Pinpoint the cell where the given text exists, returning its [X, Y] midpoint coordinate. 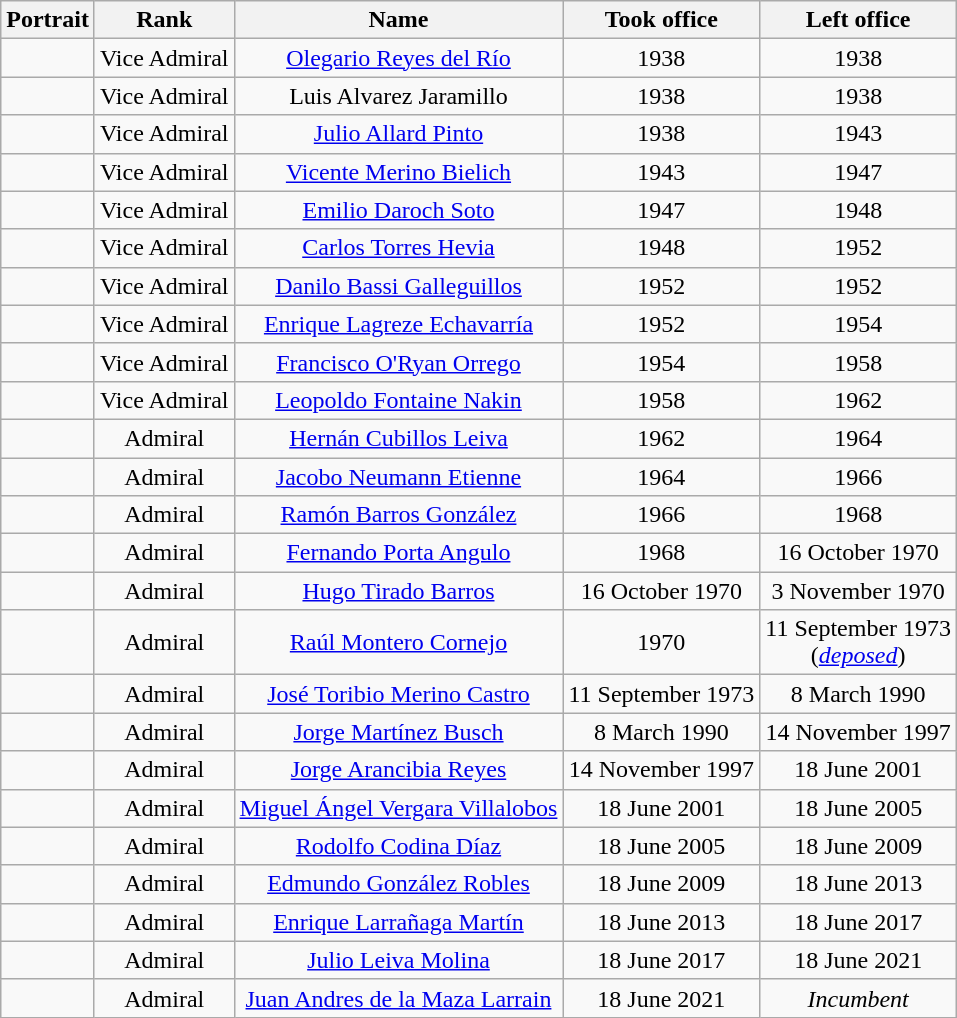
Took office [662, 20]
Jorge Martínez Busch [398, 732]
Julio Allard Pinto [398, 134]
Name [398, 20]
Francisco O'Ryan Orrego [398, 362]
1970 [662, 642]
Carlos Torres Hevia [398, 248]
11 September 1973(deposed) [858, 642]
Miguel Ángel Vergara Villalobos [398, 808]
Rodolfo Codina Díaz [398, 846]
Fernando Porta Angulo [398, 553]
Incumbent [858, 998]
Hugo Tirado Barros [398, 591]
3 November 1970 [858, 591]
Edmundo González Robles [398, 884]
Vicente Merino Bielich [398, 172]
Hernán Cubillos Leiva [398, 438]
Enrique Larrañaga Martín [398, 922]
José Toribio Merino Castro [398, 694]
Luis Alvarez Jaramillo [398, 96]
11 September 1973 [662, 694]
Danilo Bassi Galleguillos [398, 286]
Olegario Reyes del Río [398, 58]
Ramón Barros González [398, 515]
Emilio Daroch Soto [398, 210]
Raúl Montero Cornejo [398, 642]
Left office [858, 20]
Juan Andres de la Maza Larrain [398, 998]
Leopoldo Fontaine Nakin [398, 400]
Jacobo Neumann Etienne [398, 477]
Enrique Lagreze Echavarría [398, 324]
Rank [164, 20]
Portrait [48, 20]
Jorge Arancibia Reyes [398, 770]
Julio Leiva Molina [398, 960]
